Locate the cell with the specified text and output its [X, Y] center coordinate. 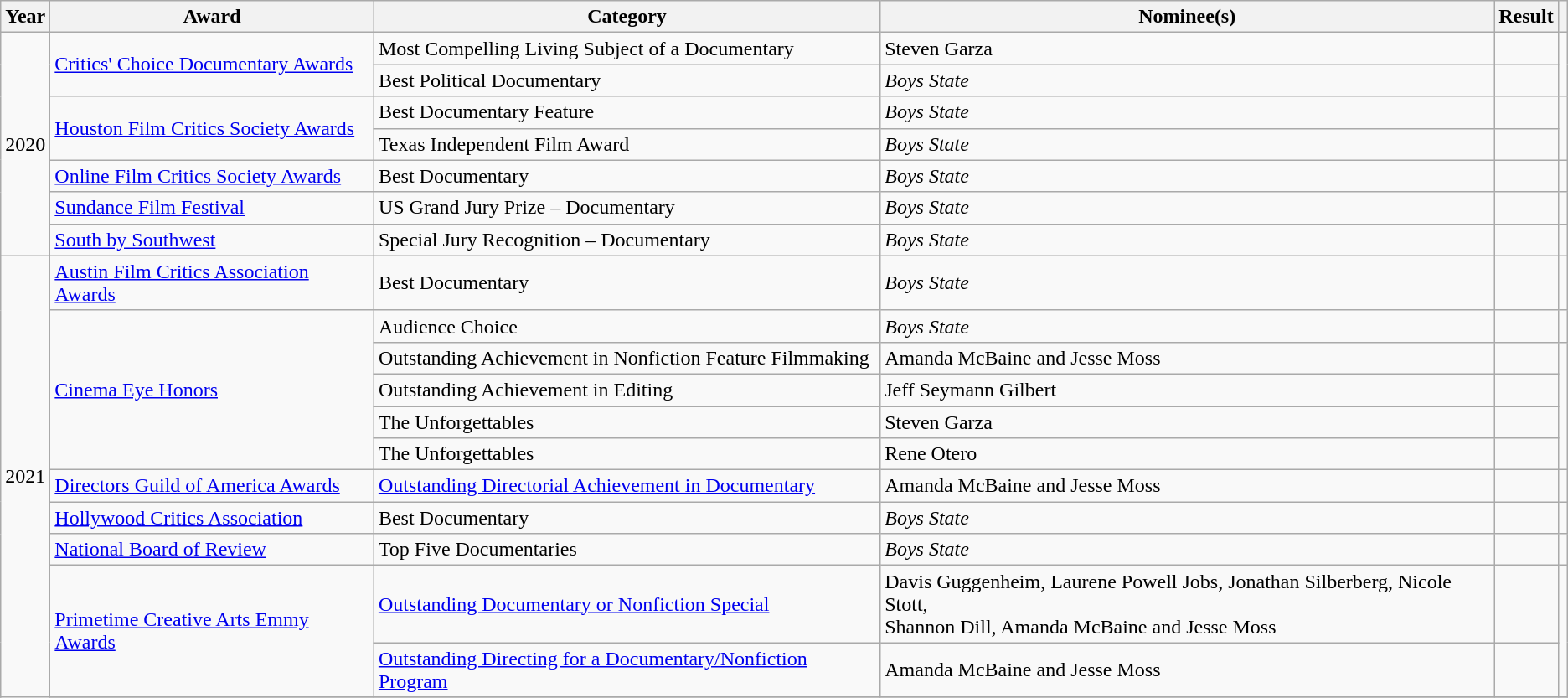
Cinema Eye Honors [213, 390]
Texas Independent Film Award [627, 144]
Houston Film Critics Society Awards [213, 128]
National Board of Review [213, 550]
Critics' Choice Documentary Awards [213, 65]
Result [1526, 17]
Austin Film Critics Association Awards [213, 283]
Outstanding Achievement in Nonfiction Feature Filmmaking [627, 358]
Hollywood Critics Association [213, 518]
Outstanding Achievement in Editing [627, 390]
2020 [25, 144]
Best Political Documentary [627, 80]
Davis Guggenheim, Laurene Powell Jobs, Jonathan Silberberg, Nicole Stott, Shannon Dill, Amanda McBaine and Jesse Moss [1188, 604]
Online Film Critics Society Awards [213, 176]
Most Compelling Living Subject of a Documentary [627, 49]
US Grand Jury Prize – Documentary [627, 208]
Top Five Documentaries [627, 550]
Nominee(s) [1188, 17]
Outstanding Documentary or Nonfiction Special [627, 604]
Audience Choice [627, 326]
2021 [25, 476]
Best Documentary Feature [627, 112]
Outstanding Directorial Achievement in Documentary [627, 486]
Jeff Seymann Gilbert [1188, 390]
Special Jury Recognition – Documentary [627, 240]
Year [25, 17]
Outstanding Directing for a Documentary/Nonfiction Program [627, 670]
Rene Otero [1188, 454]
Sundance Film Festival [213, 208]
Award [213, 17]
Primetime Creative Arts Emmy Awards [213, 632]
Category [627, 17]
Directors Guild of America Awards [213, 486]
South by Southwest [213, 240]
